Search for the cell housing the specified text and yield its [X, Y] center coordinate. 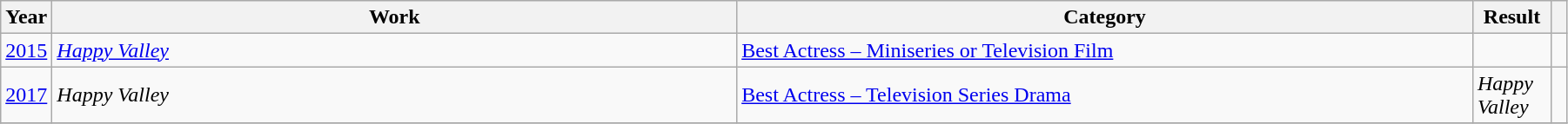
Category [1105, 17]
Best Actress – Miniseries or Television Film [1105, 50]
Year [26, 17]
Best Actress – Television Series Drama [1105, 95]
2015 [26, 50]
Result [1511, 17]
Work [395, 17]
2017 [26, 95]
